Search for the cell housing the specified text and yield its [x, y] center coordinate. 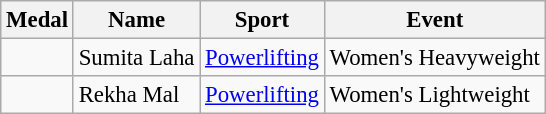
Sumita Laha [136, 58]
Name [136, 20]
Medal [38, 20]
Women's Lightweight [434, 95]
Rekha Mal [136, 95]
Event [434, 20]
Women's Heavyweight [434, 58]
Sport [262, 20]
